Output the [x, y] coordinate of the center of the cell containing the given text.  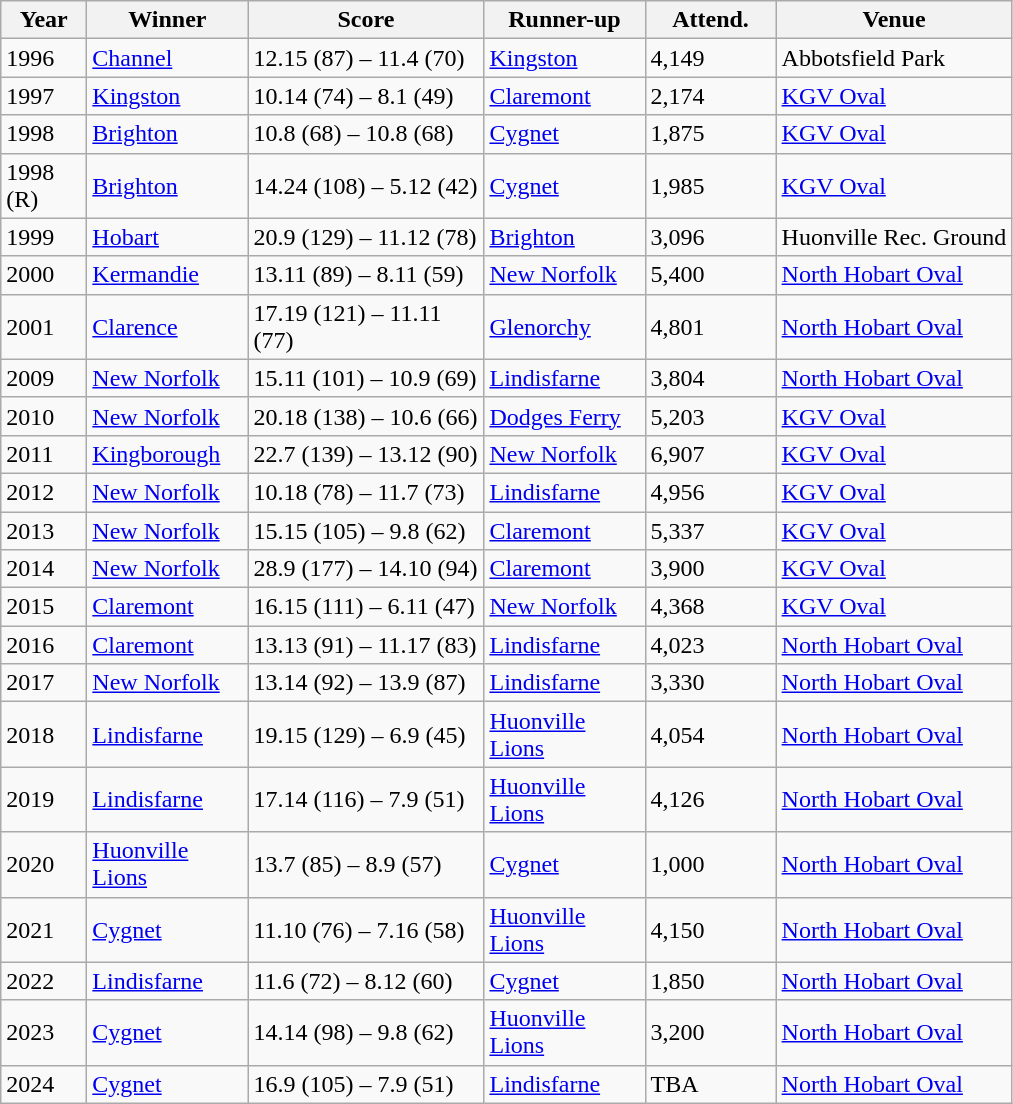
10.18 (78) – 11.7 (73) [366, 492]
Huonville Rec. Ground [894, 237]
2021 [44, 930]
Winner [168, 20]
17.14 (116) – 7.9 (51) [366, 800]
20.9 (129) – 11.12 (78) [366, 237]
1996 [44, 58]
13.14 (92) – 13.9 (87) [366, 683]
10.14 (74) – 8.1 (49) [366, 96]
4,368 [710, 607]
14.24 (108) – 5.12 (42) [366, 186]
1,985 [710, 186]
5,203 [710, 416]
4,956 [710, 492]
11.10 (76) – 7.16 (58) [366, 930]
2011 [44, 454]
15.15 (105) – 9.8 (62) [366, 531]
4,149 [710, 58]
2000 [44, 275]
Abbotsfield Park [894, 58]
3,804 [710, 378]
Channel [168, 58]
13.7 (85) – 8.9 (57) [366, 864]
Glenorchy [564, 326]
2024 [44, 1084]
1998 (R) [44, 186]
2010 [44, 416]
4,801 [710, 326]
19.15 (129) – 6.9 (45) [366, 734]
2017 [44, 683]
3,200 [710, 1032]
2013 [44, 531]
2014 [44, 569]
4,023 [710, 645]
Clarence [168, 326]
3,330 [710, 683]
1997 [44, 96]
20.18 (138) – 10.6 (66) [366, 416]
Score [366, 20]
Dodges Ferry [564, 416]
5,337 [710, 531]
Venue [894, 20]
2018 [44, 734]
3,900 [710, 569]
13.11 (89) – 8.11 (59) [366, 275]
2022 [44, 981]
4,126 [710, 800]
Kermandie [168, 275]
TBA [710, 1084]
6,907 [710, 454]
11.6 (72) – 8.12 (60) [366, 981]
1998 [44, 134]
16.9 (105) – 7.9 (51) [366, 1084]
Year [44, 20]
2020 [44, 864]
Kingborough [168, 454]
10.8 (68) – 10.8 (68) [366, 134]
2023 [44, 1032]
Hobart [168, 237]
4,054 [710, 734]
2015 [44, 607]
12.15 (87) – 11.4 (70) [366, 58]
1,000 [710, 864]
2012 [44, 492]
15.11 (101) – 10.9 (69) [366, 378]
Runner-up [564, 20]
1,850 [710, 981]
2019 [44, 800]
17.19 (121) – 11.11 (77) [366, 326]
2001 [44, 326]
2,174 [710, 96]
2016 [44, 645]
13.13 (91) – 11.17 (83) [366, 645]
1,875 [710, 134]
2009 [44, 378]
3,096 [710, 237]
Attend. [710, 20]
28.9 (177) – 14.10 (94) [366, 569]
16.15 (111) – 6.11 (47) [366, 607]
22.7 (139) – 13.12 (90) [366, 454]
5,400 [710, 275]
14.14 (98) – 9.8 (62) [366, 1032]
1999 [44, 237]
4,150 [710, 930]
